For the text-containing cell, return its midpoint in (x, y) coordinate format. 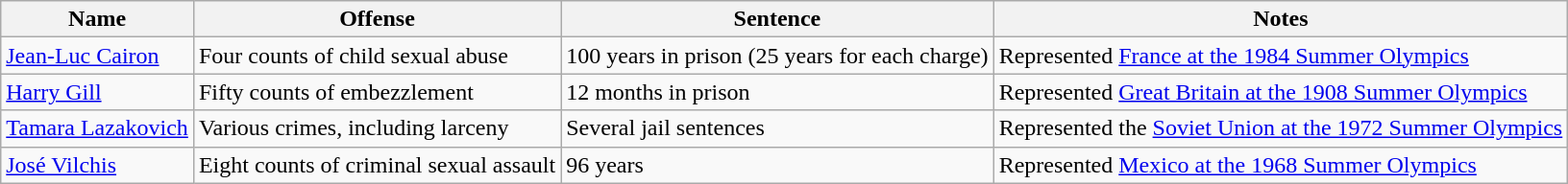
12 months in prison (777, 92)
Harry Gill (98, 92)
Tamara Lazakovich (98, 128)
100 years in prison (25 years for each charge) (777, 56)
Jean-Luc Cairon (98, 56)
Various crimes, including larceny (377, 128)
Represented Mexico at the 1968 Summer Olympics (1281, 165)
96 years (777, 165)
Represented the Soviet Union at the 1972 Summer Olympics (1281, 128)
José Vilchis (98, 165)
Name (98, 19)
Sentence (777, 19)
Represented Great Britain at the 1908 Summer Olympics (1281, 92)
Offense (377, 19)
Several jail sentences (777, 128)
Eight counts of criminal sexual assault (377, 165)
Represented France at the 1984 Summer Olympics (1281, 56)
Four counts of child sexual abuse (377, 56)
Fifty counts of embezzlement (377, 92)
Notes (1281, 19)
